Return the (X, Y) coordinate for the center point of the cell that contains the specified text.  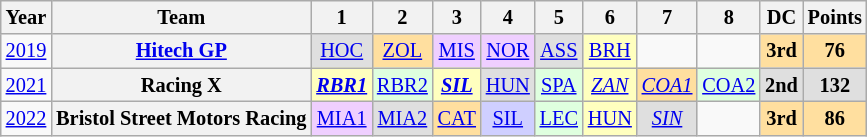
3 (457, 17)
MIS (457, 51)
SIN (668, 118)
HOC (342, 51)
RBR2 (402, 85)
ZAN (610, 85)
Racing X (181, 85)
8 (728, 17)
MIA2 (402, 118)
COA2 (728, 85)
Team (181, 17)
Year (26, 17)
2 (402, 17)
7 (668, 17)
2021 (26, 85)
CAT (457, 118)
LEC (559, 118)
Bristol Street Motors Racing (181, 118)
ZOL (402, 51)
2019 (26, 51)
DC (782, 17)
COA1 (668, 85)
Points (835, 17)
Hitech GP (181, 51)
76 (835, 51)
MIA1 (342, 118)
NOR (508, 51)
6 (610, 17)
2022 (26, 118)
132 (835, 85)
4 (508, 17)
RBR1 (342, 85)
2nd (782, 85)
86 (835, 118)
1 (342, 17)
SPA (559, 85)
5 (559, 17)
BRH (610, 51)
ASS (559, 51)
